For the text-containing cell, return its midpoint in (x, y) coordinate format. 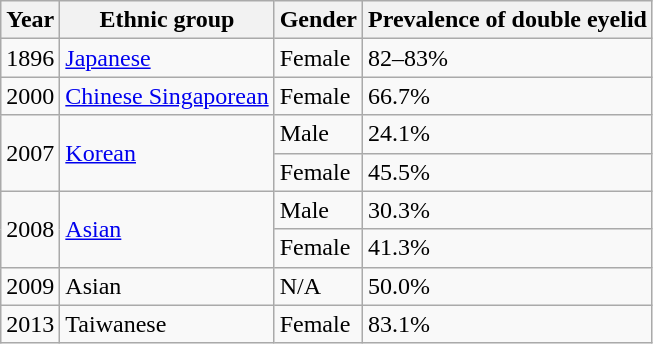
30.3% (508, 210)
Gender (318, 20)
82–83% (508, 58)
2007 (30, 153)
2000 (30, 96)
83.1% (508, 324)
Chinese Singaporean (167, 96)
Japanese (167, 58)
66.7% (508, 96)
41.3% (508, 248)
2008 (30, 229)
Prevalence of double eyelid (508, 20)
Ethnic group (167, 20)
45.5% (508, 172)
1896 (30, 58)
Korean (167, 153)
50.0% (508, 286)
2009 (30, 286)
Taiwanese (167, 324)
2013 (30, 324)
24.1% (508, 134)
N/A (318, 286)
Year (30, 20)
